Scan for the cell matching the given text and deliver its [X, Y] coordinate at center. 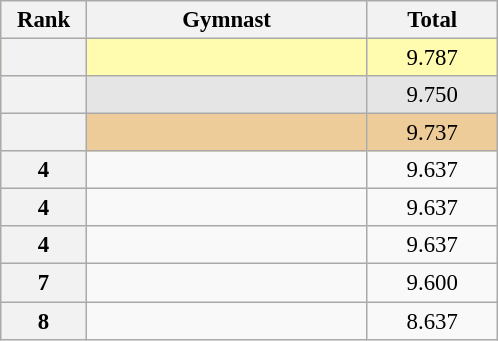
Gymnast [226, 20]
Total [432, 20]
7 [44, 283]
9.737 [432, 133]
9.600 [432, 283]
9.787 [432, 58]
Rank [44, 20]
8.637 [432, 321]
8 [44, 321]
9.750 [432, 95]
